Determine the (X, Y) coordinate at the center of the cell enclosing the given text.  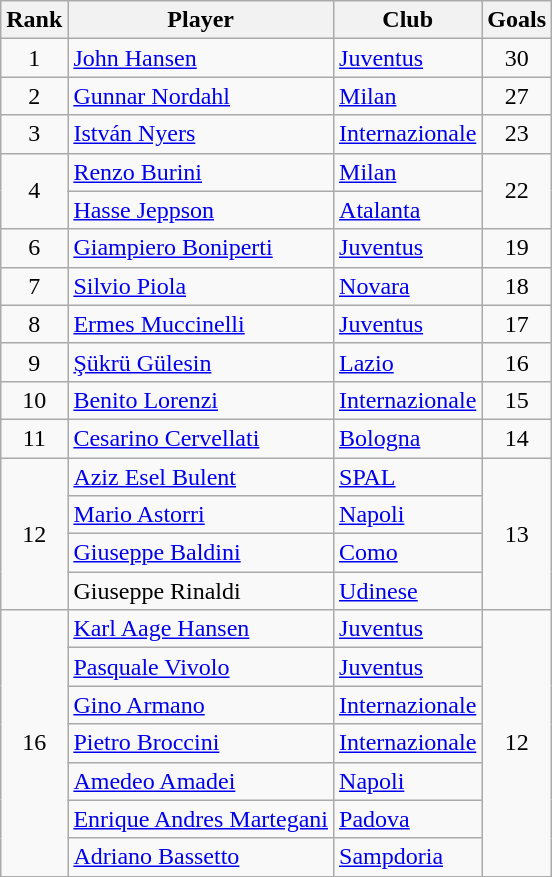
Lazio (408, 362)
18 (517, 286)
Pietro Broccini (201, 743)
30 (517, 58)
22 (517, 191)
2 (34, 96)
9 (34, 362)
14 (517, 438)
3 (34, 134)
Club (408, 20)
Aziz Esel Bulent (201, 477)
Padova (408, 819)
23 (517, 134)
17 (517, 324)
Pasquale Vivolo (201, 667)
4 (34, 191)
Cesarino Cervellati (201, 438)
Silvio Piola (201, 286)
John Hansen (201, 58)
Giampiero Boniperti (201, 248)
Player (201, 20)
Giuseppe Rinaldi (201, 591)
István Nyers (201, 134)
13 (517, 534)
Rank (34, 20)
Benito Lorenzi (201, 400)
Como (408, 553)
7 (34, 286)
Ermes Muccinelli (201, 324)
Gino Armano (201, 705)
Gunnar Nordahl (201, 96)
Hasse Jeppson (201, 210)
SPAL (408, 477)
Şükrü Gülesin (201, 362)
Adriano Bassetto (201, 857)
15 (517, 400)
Goals (517, 20)
11 (34, 438)
27 (517, 96)
Renzo Burini (201, 172)
8 (34, 324)
Novara (408, 286)
Giuseppe Baldini (201, 553)
Bologna (408, 438)
Mario Astorri (201, 515)
19 (517, 248)
Karl Aage Hansen (201, 629)
Udinese (408, 591)
Sampdoria (408, 857)
Atalanta (408, 210)
Amedeo Amadei (201, 781)
6 (34, 248)
10 (34, 400)
1 (34, 58)
Enrique Andres Martegani (201, 819)
